Output the (X, Y) coordinate of the center of the cell containing the given text.  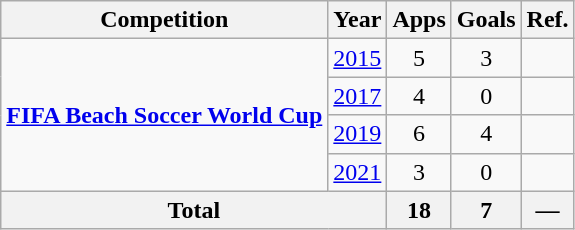
7 (486, 210)
2017 (358, 96)
FIFA Beach Soccer World Cup (164, 115)
Apps (419, 20)
— (548, 210)
Competition (164, 20)
2021 (358, 172)
Year (358, 20)
2015 (358, 58)
18 (419, 210)
Total (194, 210)
5 (419, 58)
Ref. (548, 20)
Goals (486, 20)
2019 (358, 134)
6 (419, 134)
